Identify which cell holds the provided text, then report its (x, y) central coordinate. 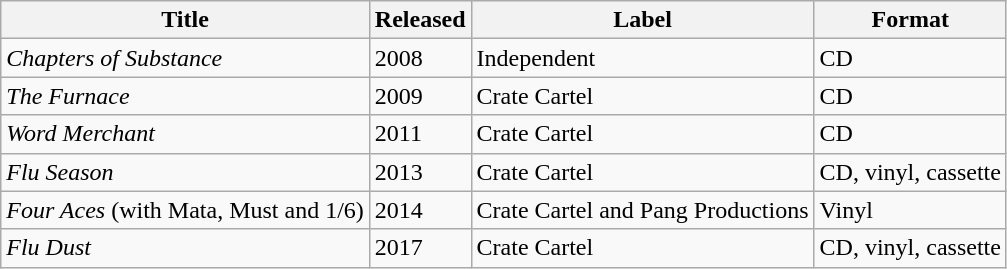
Four Aces (with Mata, Must and 1/6) (186, 210)
Independent (642, 58)
2008 (420, 58)
Label (642, 20)
Title (186, 20)
Chapters of Substance (186, 58)
Released (420, 20)
The Furnace (186, 96)
Flu Dust (186, 248)
2017 (420, 248)
2013 (420, 172)
Crate Cartel and Pang Productions (642, 210)
Flu Season (186, 172)
Format (910, 20)
Word Merchant (186, 134)
2011 (420, 134)
2009 (420, 96)
2014 (420, 210)
Vinyl (910, 210)
